From the cell containing the given text, extract its center point as (X, Y) coordinate. 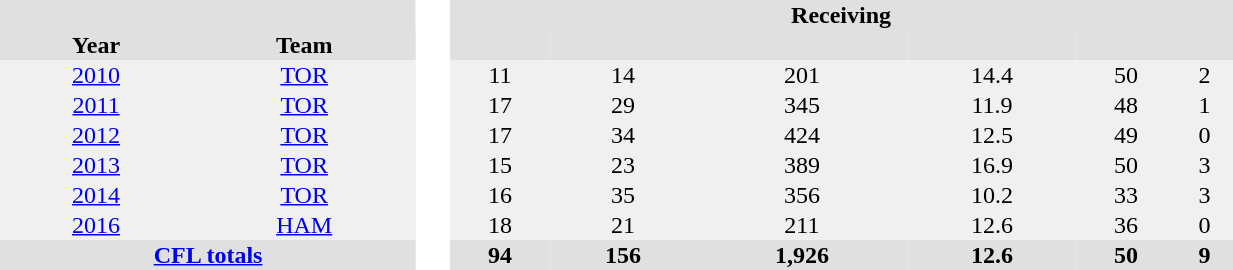
12.5 (992, 135)
29 (622, 105)
Receiving (842, 15)
36 (1126, 225)
48 (1126, 105)
94 (500, 255)
211 (802, 225)
HAM (304, 225)
2011 (96, 105)
201 (802, 75)
15 (500, 165)
Team (304, 45)
2013 (96, 165)
23 (622, 165)
11.9 (992, 105)
9 (1204, 255)
2012 (96, 135)
18 (500, 225)
10.2 (992, 195)
2 (1204, 75)
2016 (96, 225)
Year (96, 45)
11 (500, 75)
21 (622, 225)
424 (802, 135)
16.9 (992, 165)
33 (1126, 195)
389 (802, 165)
2010 (96, 75)
35 (622, 195)
34 (622, 135)
1 (1204, 105)
14 (622, 75)
1,926 (802, 255)
345 (802, 105)
14.4 (992, 75)
CFL totals (208, 255)
156 (622, 255)
2014 (96, 195)
16 (500, 195)
49 (1126, 135)
356 (802, 195)
